Extract the (x, y) coordinate from the center of the cell holding the provided text.  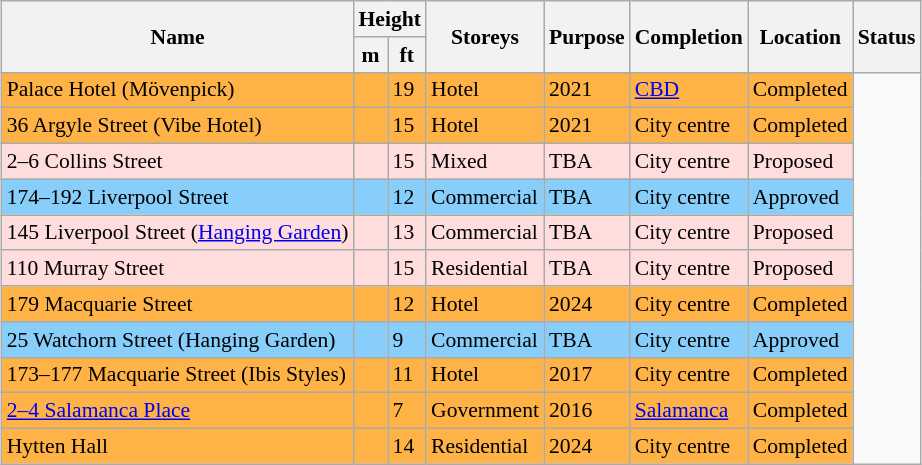
CBD (689, 90)
13 (407, 232)
Government (485, 411)
Location (800, 36)
ft (407, 54)
25 Watchorn Street (Hanging Garden) (178, 339)
m (370, 54)
Purpose (587, 36)
11 (407, 375)
2–6 Collins Street (178, 161)
19 (407, 90)
Status (887, 36)
Hytten Hall (178, 446)
Storeys (485, 36)
2–4 Salamanca Place (178, 411)
145 Liverpool Street (Hanging Garden) (178, 232)
14 (407, 446)
2016 (587, 411)
7 (407, 411)
9 (407, 339)
110 Murray Street (178, 268)
173–177 Macquarie Street (Ibis Styles) (178, 375)
36 Argyle Street (Vibe Hotel) (178, 126)
Palace Hotel (Mövenpick) (178, 90)
Mixed (485, 161)
2017 (587, 375)
Salamanca (689, 411)
Height (389, 19)
Name (178, 36)
Completion (689, 36)
179 Macquarie Street (178, 304)
174–192 Liverpool Street (178, 197)
